Return the (x, y) coordinate for the center point of the cell that contains the specified text.  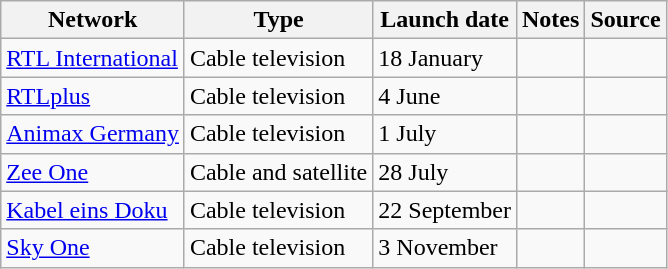
Cable and satellite (278, 172)
RTLplus (93, 96)
3 November (445, 248)
18 January (445, 58)
Zee One (93, 172)
Network (93, 20)
Launch date (445, 20)
28 July (445, 172)
Sky One (93, 248)
Source (626, 20)
22 September (445, 210)
Animax Germany (93, 134)
1 July (445, 134)
Type (278, 20)
Kabel eins Doku (93, 210)
Notes (550, 20)
RTL International (93, 58)
4 June (445, 96)
